Find where the given text appears and provide that cell's center as (X, Y) coordinate. 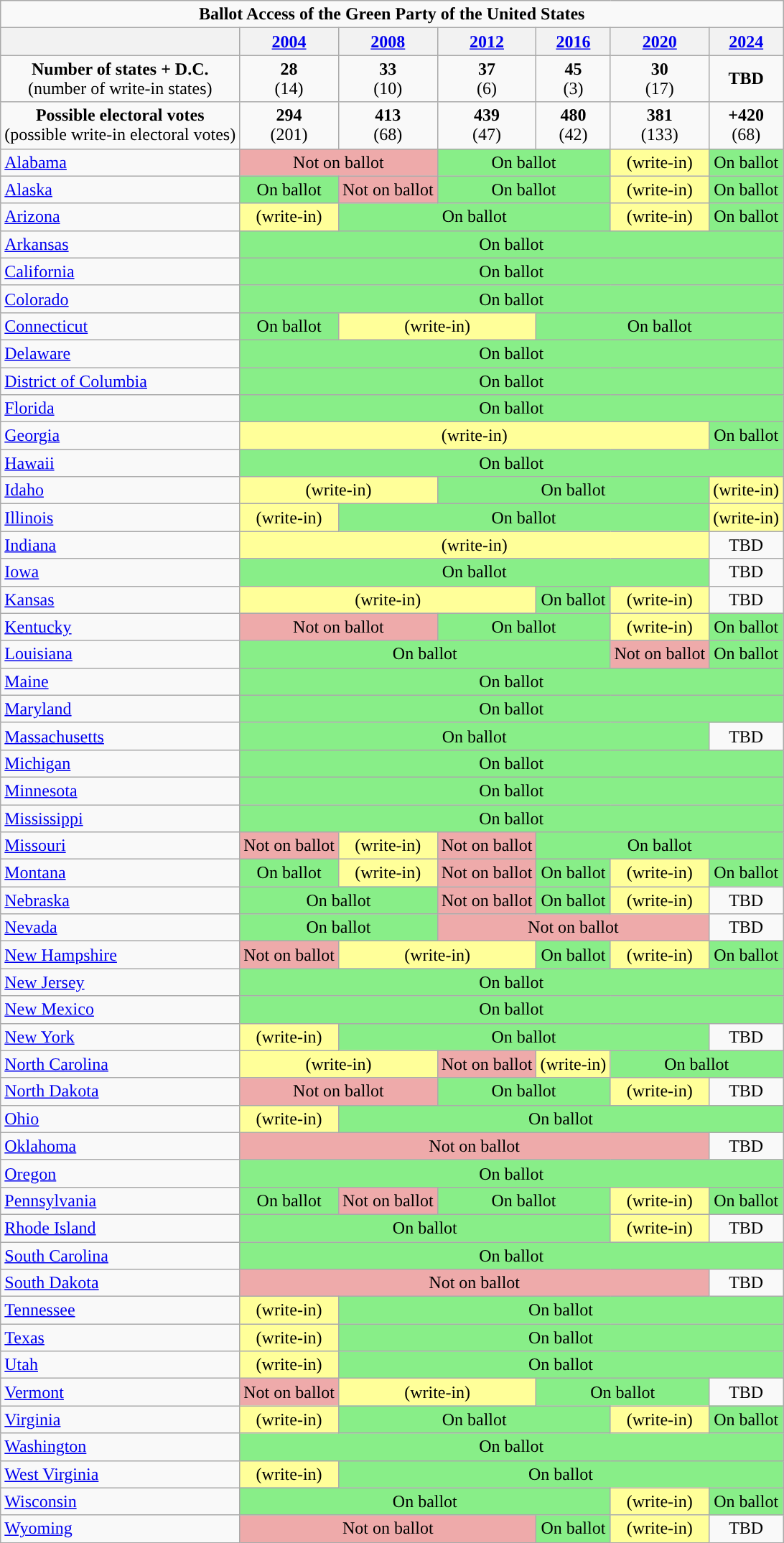
Massachusetts (121, 736)
Georgia (121, 436)
294(201) (289, 125)
Vermont (121, 1392)
2020 (660, 42)
2004 (289, 42)
Washington (121, 1447)
Louisiana (121, 654)
2024 (747, 42)
South Dakota (121, 1283)
Rhode Island (121, 1228)
Oregon (121, 1173)
North Carolina (121, 1064)
480(42) (573, 125)
New York (121, 1037)
Connecticut (121, 326)
Arizona (121, 217)
Tennessee (121, 1310)
California (121, 271)
+420(68) (747, 125)
Nevada (121, 928)
New Hampshire (121, 955)
Missouri (121, 846)
Ohio (121, 1119)
North Dakota (121, 1091)
37(6) (487, 79)
South Carolina (121, 1256)
Mississippi (121, 818)
Iowa (121, 572)
413(68) (388, 125)
Indiana (121, 545)
New Jersey (121, 982)
33(10) (388, 79)
Nebraska (121, 900)
381(133) (660, 125)
45(3) (573, 79)
New Mexico (121, 1010)
Delaware (121, 353)
Montana (121, 873)
30(17) (660, 79)
Number of states + D.C.(number of write-in states) (121, 79)
Idaho (121, 490)
Ballot Access of the Green Party of the United States (392, 14)
Kansas (121, 600)
Pennsylvania (121, 1201)
Alabama (121, 162)
Utah (121, 1365)
Colorado (121, 299)
Illinois (121, 518)
Alaska (121, 190)
Minnesota (121, 791)
Hawaii (121, 463)
Michigan (121, 763)
Wisconsin (121, 1501)
Wyoming (121, 1529)
West Virginia (121, 1474)
Arkansas (121, 244)
Possible electoral votes(possible write-in electoral votes) (121, 125)
Florida (121, 409)
Texas (121, 1338)
Maryland (121, 709)
2012 (487, 42)
Maine (121, 681)
Oklahoma (121, 1146)
Virginia (121, 1420)
District of Columbia (121, 381)
439(47) (487, 125)
2008 (388, 42)
2016 (573, 42)
28(14) (289, 79)
Kentucky (121, 627)
